Determine the [X, Y] coordinate at the center of the cell enclosing the given text.  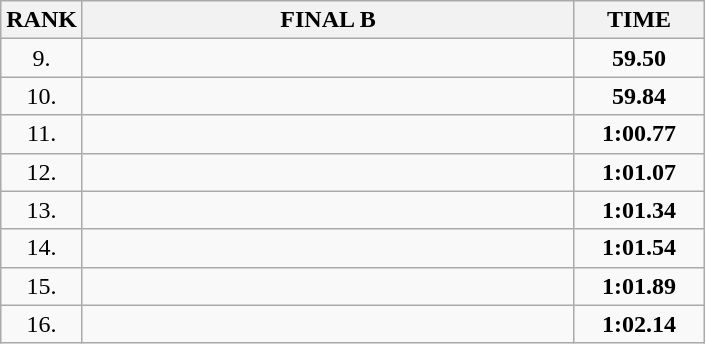
16. [42, 324]
1:01.34 [640, 210]
15. [42, 286]
12. [42, 172]
13. [42, 210]
TIME [640, 20]
1:01.54 [640, 248]
1:00.77 [640, 134]
1:01.07 [640, 172]
14. [42, 248]
11. [42, 134]
59.50 [640, 58]
9. [42, 58]
FINAL B [328, 20]
10. [42, 96]
1:02.14 [640, 324]
RANK [42, 20]
1:01.89 [640, 286]
59.84 [640, 96]
